Return (X, Y) of the center of cell containing provided text 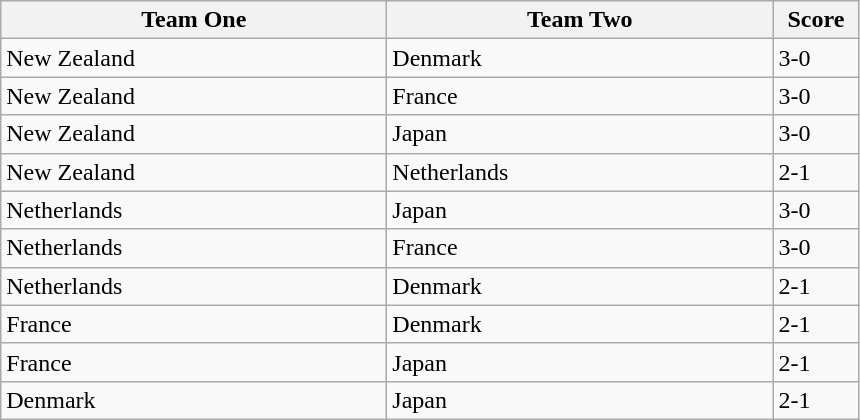
Score (816, 20)
Team Two (580, 20)
Team One (194, 20)
